Detect which cell encompasses the target text, then output its [X, Y] center coordinate. 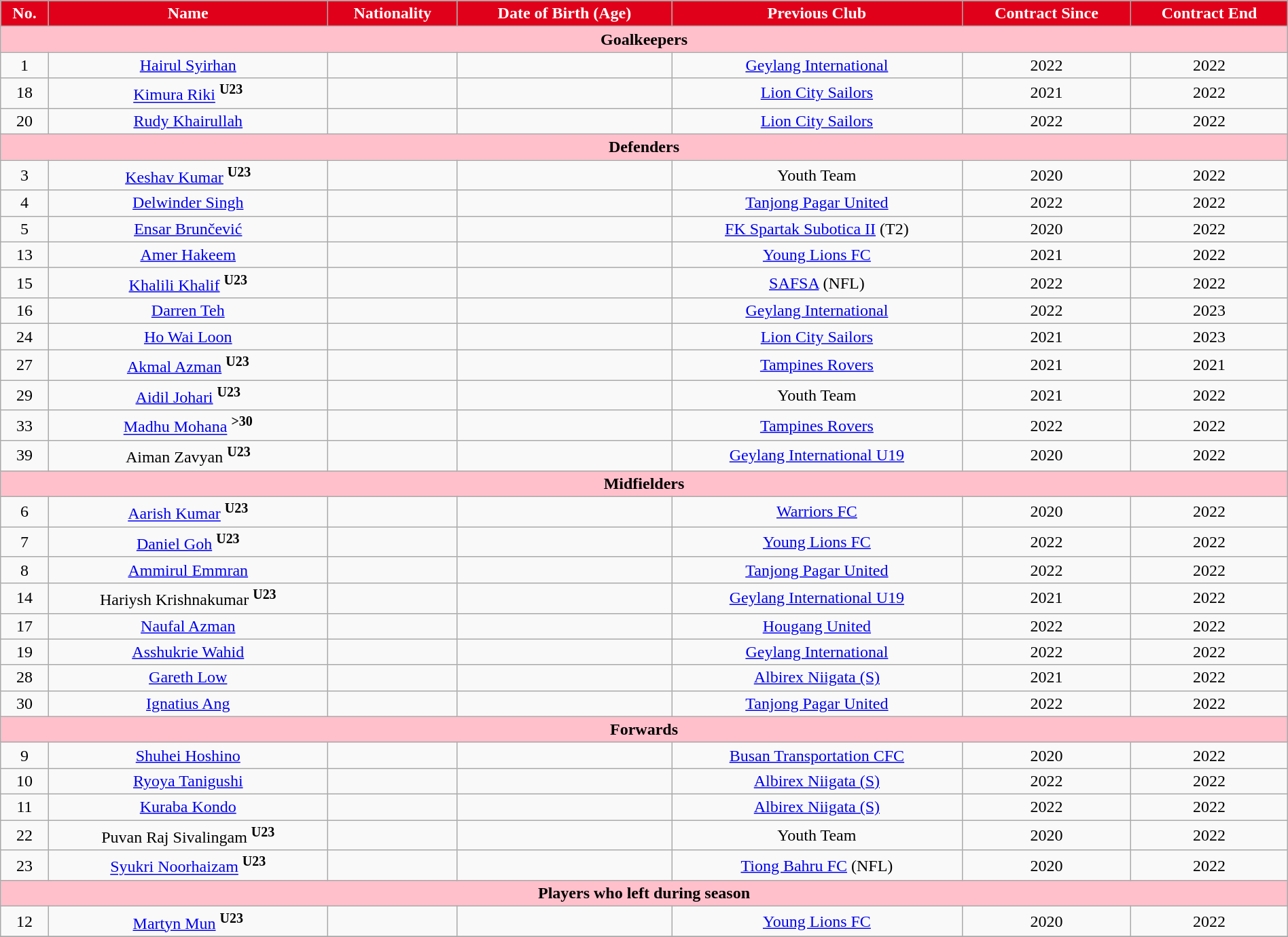
18 [24, 94]
Defenders [644, 147]
Daniel Goh U23 [187, 542]
FK Spartak Subotica II (T2) [817, 229]
Name [187, 14]
8 [24, 570]
28 [24, 678]
5 [24, 229]
11 [24, 807]
6 [24, 512]
39 [24, 456]
15 [24, 282]
Ho Wai Loon [187, 337]
Goalkeepers [644, 39]
Kimura Riki U23 [187, 94]
1 [24, 65]
Players who left during season [644, 894]
Aidil Johari U23 [187, 395]
Forwards [644, 729]
Asshukrie Wahid [187, 652]
Date of Birth (Age) [564, 14]
9 [24, 755]
Delwinder Singh [187, 203]
Contract End [1209, 14]
24 [24, 337]
27 [24, 365]
Kuraba Kondo [187, 807]
33 [24, 425]
Darren Teh [187, 311]
Amer Hakeem [187, 255]
13 [24, 255]
23 [24, 865]
10 [24, 781]
3 [24, 175]
Akmal Azman U23 [187, 365]
Ammirul Emmran [187, 570]
Nationality [393, 14]
Naufal Azman [187, 626]
Shuhei Hoshino [187, 755]
29 [24, 395]
Warriors FC [817, 512]
Syukri Noorhaizam U23 [187, 865]
Gareth Low [187, 678]
Ensar Brunčević [187, 229]
7 [24, 542]
Rudy Khairullah [187, 121]
Contract Since [1046, 14]
20 [24, 121]
Midfielders [644, 483]
12 [24, 922]
19 [24, 652]
Khalili Khalif U23 [187, 282]
Busan Transportation CFC [817, 755]
Puvan Raj Sivalingam U23 [187, 835]
22 [24, 835]
17 [24, 626]
Martyn Mun U23 [187, 922]
Ryoya Tanigushi [187, 781]
Aarish Kumar U23 [187, 512]
Hairul Syirhan [187, 65]
Keshav Kumar U23 [187, 175]
30 [24, 703]
16 [24, 311]
Tiong Bahru FC (NFL) [817, 865]
SAFSA (NFL) [817, 282]
Hariysh Krishnakumar U23 [187, 598]
4 [24, 203]
Madhu Mohana >30 [187, 425]
Ignatius Ang [187, 703]
No. [24, 14]
Aiman Zavyan U23 [187, 456]
Previous Club [817, 14]
14 [24, 598]
Hougang United [817, 626]
